Provide the (X, Y) coordinate of the cell's center where the given text is located.  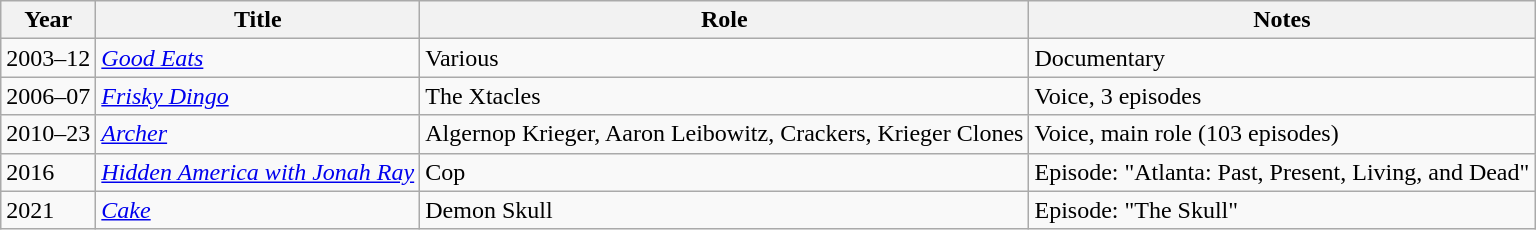
Voice, 3 episodes (1282, 96)
Notes (1282, 20)
Frisky Dingo (258, 96)
Episode: "The Skull" (1282, 210)
Year (48, 20)
Cake (258, 210)
The Xtacles (724, 96)
Good Eats (258, 58)
Episode: "Atlanta: Past, Present, Living, and Dead" (1282, 172)
Voice, main role (103 episodes) (1282, 134)
Algernop Krieger, Aaron Leibowitz, Crackers, Krieger Clones (724, 134)
Cop (724, 172)
2010–23 (48, 134)
Demon Skull (724, 210)
Title (258, 20)
2003–12 (48, 58)
2021 (48, 210)
Archer (258, 134)
Hidden America with Jonah Ray (258, 172)
Role (724, 20)
Various (724, 58)
2016 (48, 172)
2006–07 (48, 96)
Documentary (1282, 58)
